From the cell containing the given text, extract its center point as (x, y) coordinate. 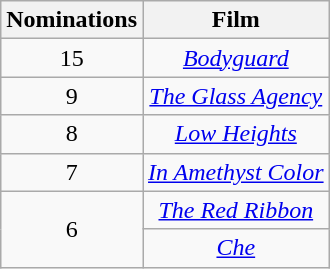
6 (72, 229)
9 (72, 96)
Nominations (72, 20)
Film (236, 20)
Bodyguard (236, 58)
Low Heights (236, 134)
The Glass Agency (236, 96)
15 (72, 58)
In Amethyst Color (236, 172)
7 (72, 172)
The Red Ribbon (236, 210)
Che (236, 248)
8 (72, 134)
